Determine the [X, Y] coordinate at the center of the cell enclosing the given text.  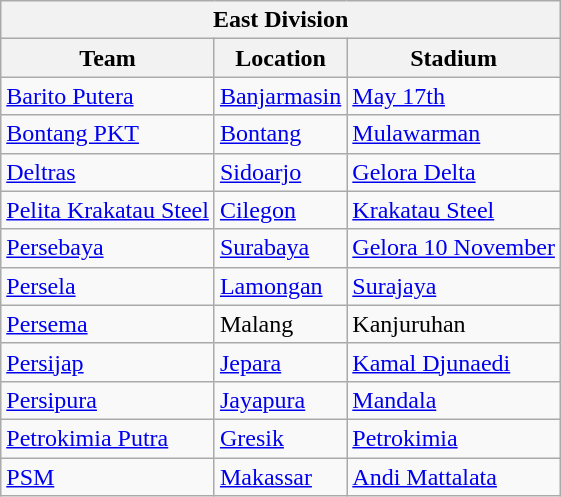
Bontang PKT [108, 134]
Surabaya [280, 248]
Persema [108, 324]
Bontang [280, 134]
Team [108, 58]
Sidoarjo [280, 172]
Jepara [280, 362]
Location [280, 58]
Makassar [280, 477]
Kamal Djunaedi [454, 362]
Persebaya [108, 248]
Surajaya [454, 286]
May 17th [454, 96]
Mulawarman [454, 134]
Jayapura [280, 400]
Gresik [280, 438]
Malang [280, 324]
Petrokimia [454, 438]
Gelora Delta [454, 172]
Persijap [108, 362]
Lamongan [280, 286]
Stadium [454, 58]
Cilegon [280, 210]
Krakatau Steel [454, 210]
Persipura [108, 400]
Kanjuruhan [454, 324]
East Division [281, 20]
Pelita Krakatau Steel [108, 210]
Petrokimia Putra [108, 438]
Gelora 10 November [454, 248]
Deltras [108, 172]
Banjarmasin [280, 96]
Mandala [454, 400]
Persela [108, 286]
Barito Putera [108, 96]
Andi Mattalata [454, 477]
PSM [108, 477]
